Scan for the cell matching the given text and deliver its (X, Y) coordinate at center. 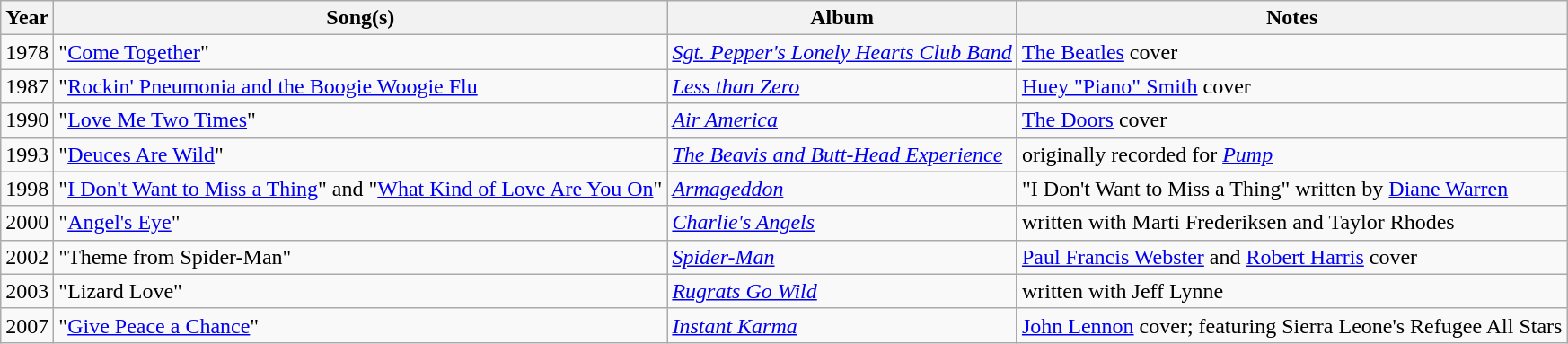
2007 (27, 325)
The Doors cover (1291, 120)
2003 (27, 291)
"Lizard Love" (361, 291)
written with Marti Frederiksen and Taylor Rhodes (1291, 223)
"Rockin' Pneumonia and the Boogie Woogie Flu (361, 86)
Album (842, 18)
2002 (27, 257)
Notes (1291, 18)
1978 (27, 52)
Armageddon (842, 189)
"Come Together" (361, 52)
Spider-Man (842, 257)
written with Jeff Lynne (1291, 291)
1993 (27, 154)
Song(s) (361, 18)
Paul Francis Webster and Robert Harris cover (1291, 257)
The Beavis and Butt-Head Experience (842, 154)
Instant Karma (842, 325)
John Lennon cover; featuring Sierra Leone's Refugee All Stars (1291, 325)
2000 (27, 223)
Huey "Piano" Smith cover (1291, 86)
"Theme from Spider-Man" (361, 257)
"I Don't Want to Miss a Thing" and "What Kind of Love Are You On" (361, 189)
1990 (27, 120)
1998 (27, 189)
"Give Peace a Chance" (361, 325)
originally recorded for Pump (1291, 154)
Less than Zero (842, 86)
Year (27, 18)
Air America (842, 120)
Sgt. Pepper's Lonely Hearts Club Band (842, 52)
"Deuces Are Wild" (361, 154)
The Beatles cover (1291, 52)
"Angel's Eye" (361, 223)
1987 (27, 86)
"I Don't Want to Miss a Thing" written by Diane Warren (1291, 189)
Charlie's Angels (842, 223)
Rugrats Go Wild (842, 291)
"Love Me Two Times" (361, 120)
